Detect which cell encompasses the target text, then output its [X, Y] center coordinate. 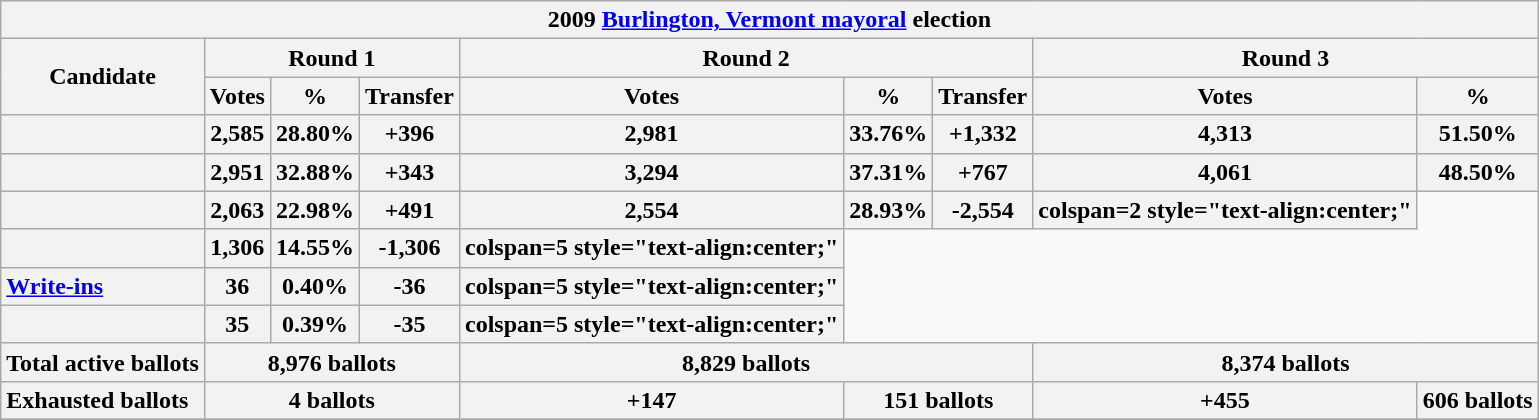
14.55% [314, 248]
4 ballots [332, 400]
Candidate [103, 77]
Round 1 [332, 58]
Total active ballots [103, 362]
2,981 [651, 134]
+396 [410, 134]
Round 3 [1286, 58]
22.98% [314, 210]
-36 [410, 286]
4,313 [1225, 134]
+1,332 [983, 134]
32.88% [314, 172]
2,585 [237, 134]
Round 2 [746, 58]
2,951 [237, 172]
8,976 ballots [332, 362]
48.50% [1478, 172]
2009 Burlington, Vermont mayoral election [770, 20]
-2,554 [983, 210]
1,306 [237, 248]
33.76% [888, 134]
606 ballots [1478, 400]
Exhausted ballots [103, 400]
28.80% [314, 134]
0.40% [314, 286]
+147 [651, 400]
2,554 [651, 210]
3,294 [651, 172]
Write-ins [103, 286]
35 [237, 324]
4,061 [1225, 172]
-35 [410, 324]
-1,306 [410, 248]
151 ballots [938, 400]
51.50% [1478, 134]
36 [237, 286]
2,063 [237, 210]
+343 [410, 172]
8,829 ballots [746, 362]
+455 [1225, 400]
8,374 ballots [1286, 362]
37.31% [888, 172]
+767 [983, 172]
0.39% [314, 324]
colspan=2 style="text-align:center;" [1225, 210]
28.93% [888, 210]
+491 [410, 210]
